Provide the (X, Y) coordinate of the cell's center where the given text is located.  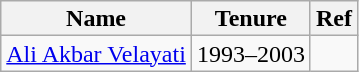
Ref (334, 18)
Tenure (250, 18)
1993–2003 (250, 54)
Name (96, 18)
Ali Akbar Velayati (96, 54)
